From the cell containing the given text, extract its center point as (x, y) coordinate. 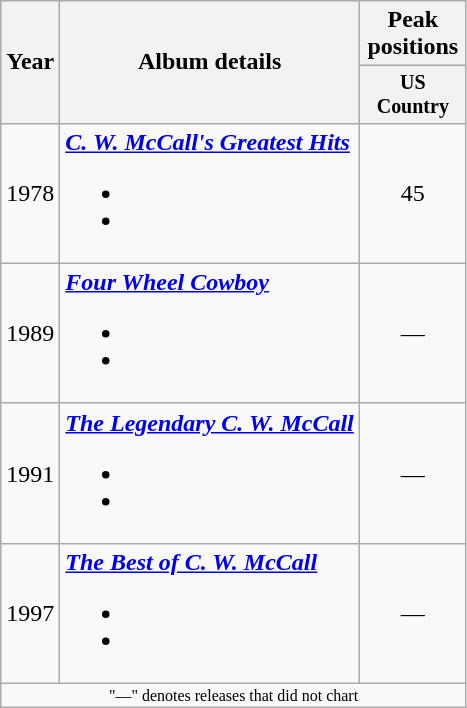
Year (30, 62)
Four Wheel Cowboy (210, 333)
45 (412, 193)
1989 (30, 333)
Peak positions (412, 34)
US Country (412, 94)
"—" denotes releases that did not chart (234, 696)
The Legendary C. W. McCall (210, 473)
The Best of C. W. McCall (210, 613)
1997 (30, 613)
C. W. McCall's Greatest Hits (210, 193)
1978 (30, 193)
1991 (30, 473)
Album details (210, 62)
